Detect which cell encompasses the target text, then output its [X, Y] center coordinate. 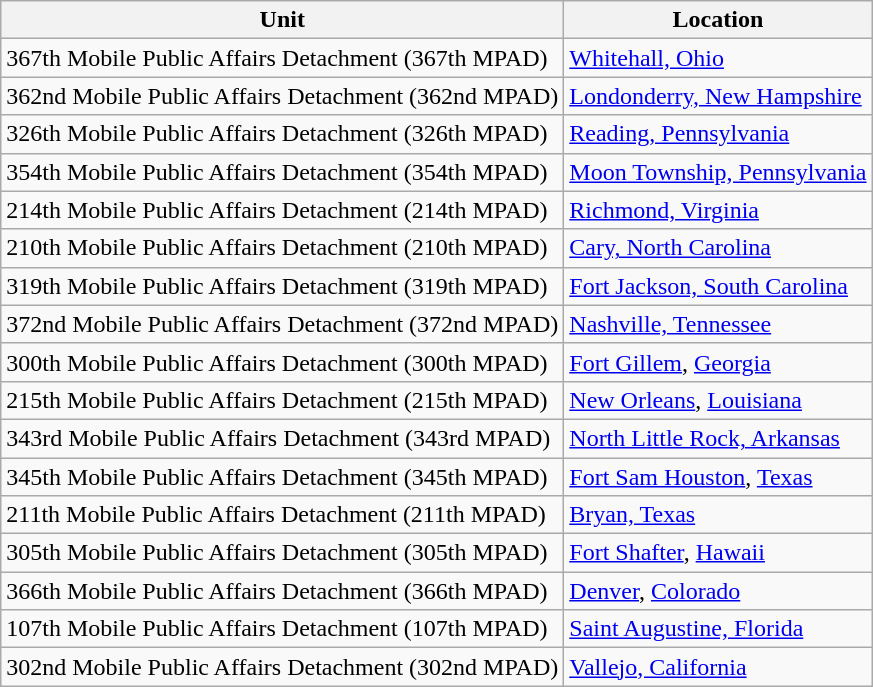
302nd Mobile Public Affairs Detachment (302nd MPAD) [282, 667]
Vallejo, California [718, 667]
343rd Mobile Public Affairs Detachment (343rd MPAD) [282, 438]
New Orleans, Louisiana [718, 400]
North Little Rock, Arkansas [718, 438]
Whitehall, Ohio [718, 58]
372nd Mobile Public Affairs Detachment (372nd MPAD) [282, 324]
214th Mobile Public Affairs Detachment (214th MPAD) [282, 210]
354th Mobile Public Affairs Detachment (354th MPAD) [282, 172]
211th Mobile Public Affairs Detachment (211th MPAD) [282, 515]
367th Mobile Public Affairs Detachment (367th MPAD) [282, 58]
366th Mobile Public Affairs Detachment (366th MPAD) [282, 591]
345th Mobile Public Affairs Detachment (345th MPAD) [282, 477]
210th Mobile Public Affairs Detachment (210th MPAD) [282, 248]
Unit [282, 20]
319th Mobile Public Affairs Detachment (319th MPAD) [282, 286]
Londonderry, New Hampshire [718, 96]
Richmond, Virginia [718, 210]
Fort Shafter, Hawaii [718, 553]
Reading, Pennsylvania [718, 134]
Location [718, 20]
305th Mobile Public Affairs Detachment (305th MPAD) [282, 553]
300th Mobile Public Affairs Detachment (300th MPAD) [282, 362]
Fort Jackson, South Carolina [718, 286]
Cary, North Carolina [718, 248]
Moon Township, Pennsylvania [718, 172]
Fort Gillem, Georgia [718, 362]
215th Mobile Public Affairs Detachment (215th MPAD) [282, 400]
Bryan, Texas [718, 515]
Denver, Colorado [718, 591]
326th Mobile Public Affairs Detachment (326th MPAD) [282, 134]
Fort Sam Houston, Texas [718, 477]
Saint Augustine, Florida [718, 629]
107th Mobile Public Affairs Detachment (107th MPAD) [282, 629]
362nd Mobile Public Affairs Detachment (362nd MPAD) [282, 96]
Nashville, Tennessee [718, 324]
